Extract the [x, y] coordinate from the center of the cell holding the provided text.  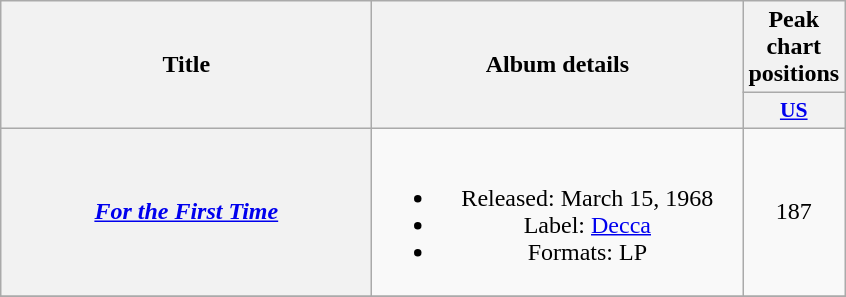
US [794, 111]
Title [186, 65]
Peak chart positions [794, 47]
Album details [558, 65]
187 [794, 212]
Released: March 15, 1968Label: DeccaFormats: LP [558, 212]
For the First Time [186, 212]
